Pinpoint the cell where the given text exists, returning its (x, y) midpoint coordinate. 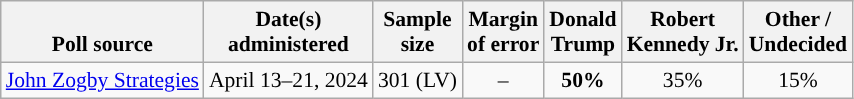
RobertKennedy Jr. (683, 32)
DonaldTrump (582, 32)
50% (582, 80)
April 13–21, 2024 (288, 80)
Samplesize (418, 32)
15% (798, 80)
Other /Undecided (798, 32)
Date(s)administered (288, 32)
– (503, 80)
301 (LV) (418, 80)
Poll source (102, 32)
35% (683, 80)
Marginof error (503, 32)
John Zogby Strategies (102, 80)
